Search for the cell housing the specified text and yield its (x, y) center coordinate. 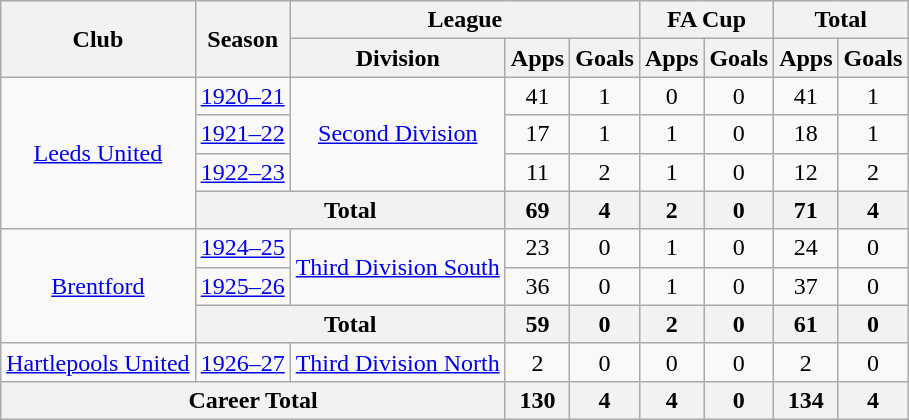
FA Cup (706, 20)
Division (398, 58)
League (464, 20)
130 (537, 400)
12 (806, 172)
Season (242, 39)
Brentford (98, 286)
Hartlepools United (98, 362)
Third Division South (398, 267)
18 (806, 134)
24 (806, 248)
1926–27 (242, 362)
17 (537, 134)
134 (806, 400)
Career Total (254, 400)
36 (537, 286)
71 (806, 210)
Leeds United (98, 153)
Second Division (398, 134)
11 (537, 172)
69 (537, 210)
61 (806, 324)
1924–25 (242, 248)
59 (537, 324)
1925–26 (242, 286)
Club (98, 39)
37 (806, 286)
Third Division North (398, 362)
1921–22 (242, 134)
1920–21 (242, 96)
1922–23 (242, 172)
23 (537, 248)
